For the text-containing cell, return its midpoint in [x, y] coordinate format. 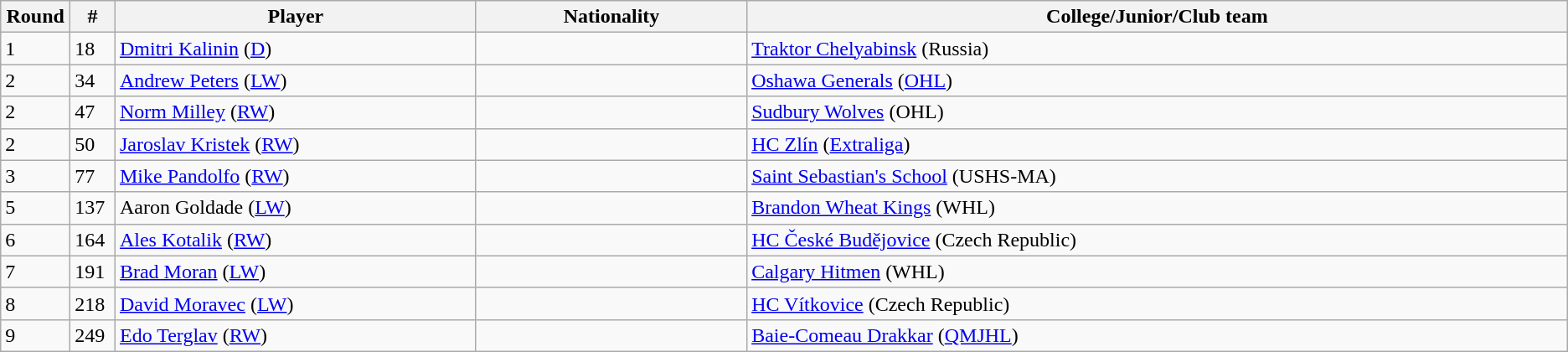
HC České Budějovice (Czech Republic) [1158, 240]
Player [295, 17]
Edo Terglav (RW) [295, 335]
18 [93, 49]
Brandon Wheat Kings (WHL) [1158, 208]
5 [35, 208]
Baie-Comeau Drakkar (QMJHL) [1158, 335]
Oshawa Generals (OHL) [1158, 80]
Nationality [611, 17]
3 [35, 176]
137 [93, 208]
Norm Milley (RW) [295, 112]
Calgary Hitmen (WHL) [1158, 272]
Dmitri Kalinin (D) [295, 49]
HC Zlín (Extraliga) [1158, 144]
Round [35, 17]
David Moravec (LW) [295, 303]
College/Junior/Club team [1158, 17]
Andrew Peters (LW) [295, 80]
47 [93, 112]
6 [35, 240]
8 [35, 303]
34 [93, 80]
Sudbury Wolves (OHL) [1158, 112]
218 [93, 303]
191 [93, 272]
77 [93, 176]
# [93, 17]
1 [35, 49]
Aaron Goldade (LW) [295, 208]
Jaroslav Kristek (RW) [295, 144]
Brad Moran (LW) [295, 272]
Saint Sebastian's School (USHS-MA) [1158, 176]
Ales Kotalik (RW) [295, 240]
50 [93, 144]
HC Vítkovice (Czech Republic) [1158, 303]
Traktor Chelyabinsk (Russia) [1158, 49]
9 [35, 335]
Mike Pandolfo (RW) [295, 176]
7 [35, 272]
164 [93, 240]
249 [93, 335]
